Return [x, y] of the center of cell containing provided text 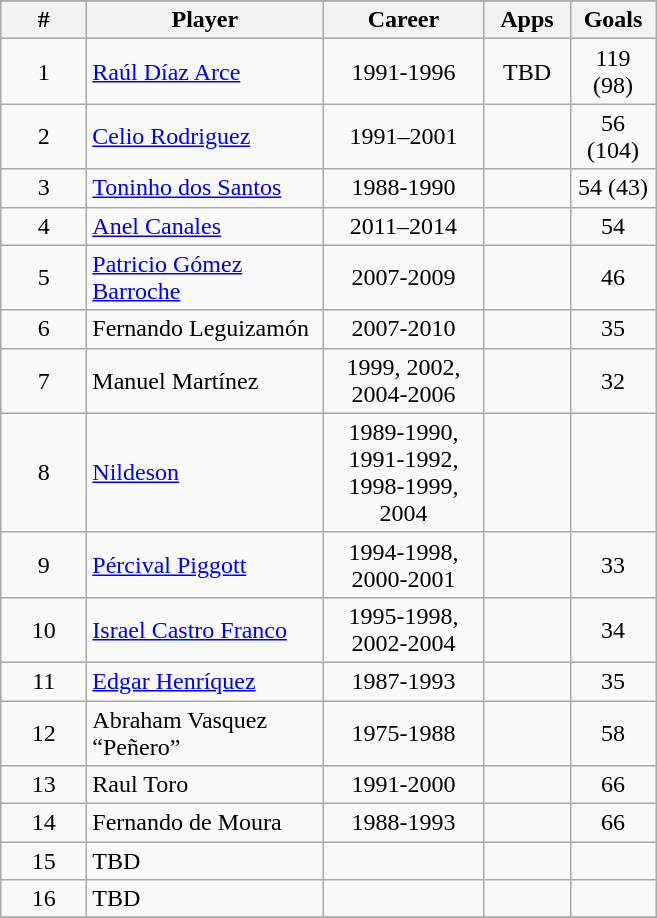
56 (104) [613, 136]
Israel Castro Franco [205, 630]
58 [613, 732]
# [44, 20]
1 [44, 72]
1975-1988 [404, 732]
1991-2000 [404, 785]
Raul Toro [205, 785]
15 [44, 861]
1988-1993 [404, 823]
1988-1990 [404, 188]
1991–2001 [404, 136]
6 [44, 329]
11 [44, 681]
1994-1998, 2000-2001 [404, 564]
54 (43) [613, 188]
4 [44, 226]
Nildeson [205, 472]
Apps [527, 20]
2011–2014 [404, 226]
1995-1998, 2002-2004 [404, 630]
Fernando Leguizamón [205, 329]
Raúl Díaz Arce [205, 72]
46 [613, 278]
2007-2010 [404, 329]
3 [44, 188]
14 [44, 823]
5 [44, 278]
16 [44, 899]
12 [44, 732]
7 [44, 380]
34 [613, 630]
Toninho dos Santos [205, 188]
Manuel Martínez [205, 380]
2007-2009 [404, 278]
8 [44, 472]
2 [44, 136]
1999, 2002, 2004-2006 [404, 380]
54 [613, 226]
Pércival Piggott [205, 564]
Patricio Gómez Barroche [205, 278]
119 (98) [613, 72]
13 [44, 785]
1991-1996 [404, 72]
1987-1993 [404, 681]
9 [44, 564]
Career [404, 20]
10 [44, 630]
Goals [613, 20]
Player [205, 20]
1989-1990, 1991-1992, 1998-1999, 2004 [404, 472]
33 [613, 564]
Edgar Henríquez [205, 681]
Fernando de Moura [205, 823]
Celio Rodriguez [205, 136]
Abraham Vasquez “Peñero” [205, 732]
Anel Canales [205, 226]
32 [613, 380]
